Capture the cell that displays the provided text and extract its (X, Y) central coordinate. 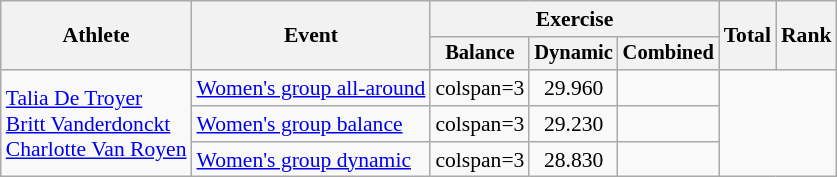
29.230 (573, 124)
Total (748, 36)
Dynamic (573, 54)
Athlete (96, 36)
Exercise (574, 19)
Balance (480, 54)
Women's group balance (312, 124)
Combined (668, 54)
Event (312, 36)
Talia De TroyerBritt VanderdoncktCharlotte Van Royen (96, 124)
29.960 (573, 88)
Rank (806, 36)
Women's group all-around (312, 88)
